Output the [x, y] coordinate of the center of the cell containing the given text.  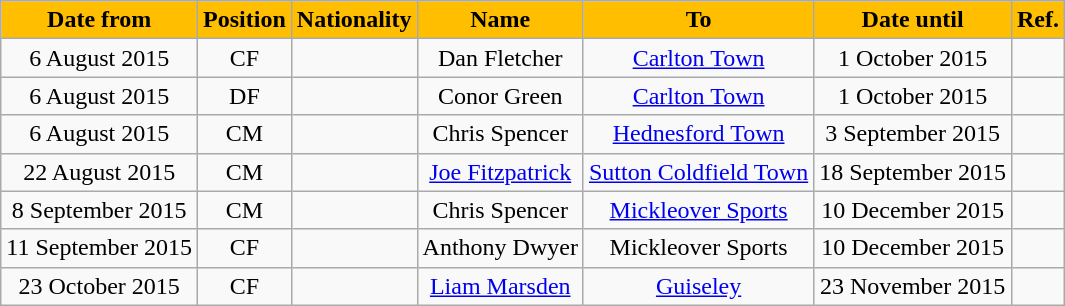
22 August 2015 [100, 172]
Liam Marsden [500, 286]
18 September 2015 [913, 172]
11 September 2015 [100, 248]
Guiseley [698, 286]
3 September 2015 [913, 134]
8 September 2015 [100, 210]
Name [500, 20]
Date until [913, 20]
Position [245, 20]
Conor Green [500, 96]
DF [245, 96]
Nationality [354, 20]
Date from [100, 20]
23 November 2015 [913, 286]
Hednesford Town [698, 134]
Anthony Dwyer [500, 248]
Joe Fitzpatrick [500, 172]
23 October 2015 [100, 286]
Dan Fletcher [500, 58]
Sutton Coldfield Town [698, 172]
Ref. [1038, 20]
To [698, 20]
